Output the [x, y] coordinate of the center of the cell containing the given text.  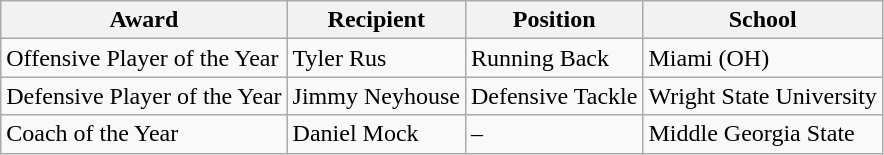
Tyler Rus [376, 58]
Running Back [554, 58]
Coach of the Year [144, 134]
Defensive Player of the Year [144, 96]
Offensive Player of the Year [144, 58]
Defensive Tackle [554, 96]
Wright State University [762, 96]
Miami (OH) [762, 58]
Middle Georgia State [762, 134]
Recipient [376, 20]
School [762, 20]
Daniel Mock [376, 134]
Jimmy Neyhouse [376, 96]
Award [144, 20]
Position [554, 20]
– [554, 134]
